Locate the cell with the specified text and output its (x, y) center coordinate. 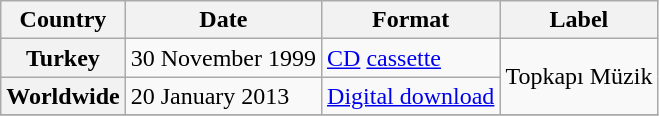
Format (411, 20)
Country (63, 20)
Worldwide (63, 96)
Turkey (63, 58)
Digital download (411, 96)
Topkapı Müzik (579, 77)
Label (579, 20)
30 November 1999 (223, 58)
20 January 2013 (223, 96)
CD cassette (411, 58)
Date (223, 20)
